Provide the (X, Y) coordinate of the cell's center where the given text is located.  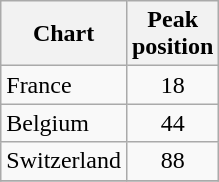
18 (172, 85)
Chart (64, 34)
88 (172, 161)
France (64, 85)
Belgium (64, 123)
Switzerland (64, 161)
44 (172, 123)
Peakposition (172, 34)
